Detect which cell encompasses the target text, then output its [X, Y] center coordinate. 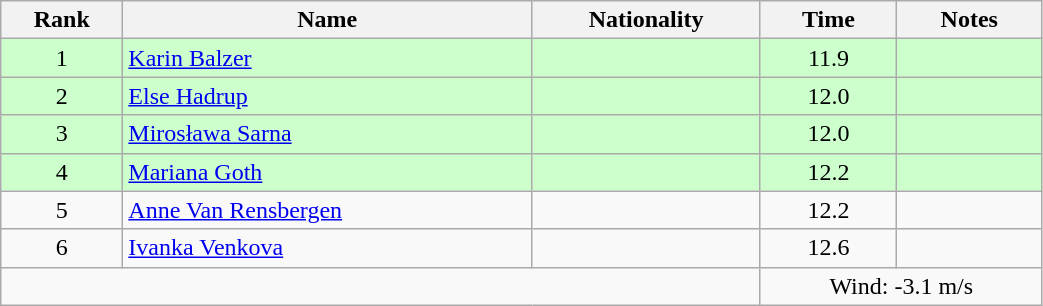
2 [62, 96]
3 [62, 134]
Mirosława Sarna [328, 134]
Anne Van Rensbergen [328, 210]
1 [62, 58]
Rank [62, 20]
11.9 [828, 58]
Mariana Goth [328, 172]
4 [62, 172]
5 [62, 210]
Notes [970, 20]
6 [62, 248]
Karin Balzer [328, 58]
Time [828, 20]
Else Hadrup [328, 96]
Nationality [646, 20]
12.6 [828, 248]
Wind: -3.1 m/s [901, 286]
Ivanka Venkova [328, 248]
Name [328, 20]
